Find where the given text appears and provide that cell's center as (X, Y) coordinate. 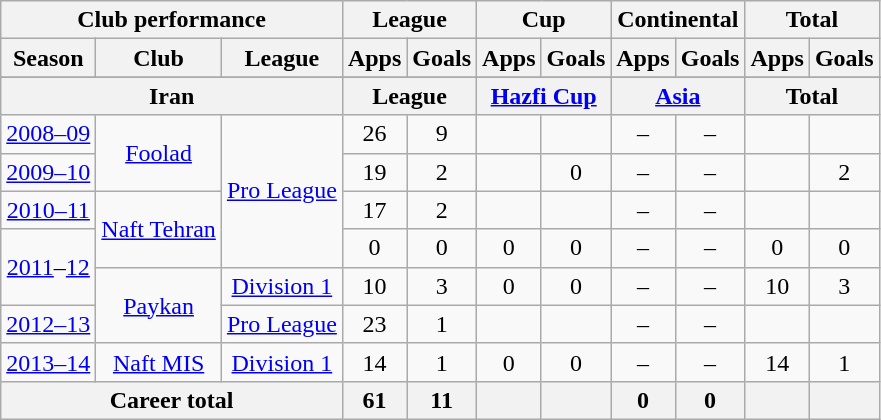
11 (442, 400)
9 (442, 134)
Asia (678, 96)
Continental (678, 20)
26 (374, 134)
Hazfi Cup (544, 96)
19 (374, 172)
Career total (172, 400)
2011–12 (48, 267)
Paykan (159, 305)
Club (159, 58)
2010–11 (48, 210)
Iran (172, 96)
2012–13 (48, 324)
Foolad (159, 153)
Naft MIS (159, 362)
61 (374, 400)
17 (374, 210)
2009–10 (48, 172)
23 (374, 324)
Naft Tehran (159, 229)
Club performance (172, 20)
Cup (544, 20)
2013–14 (48, 362)
2008–09 (48, 134)
Season (48, 58)
